Determine the [x, y] coordinate at the center of the cell enclosing the given text.  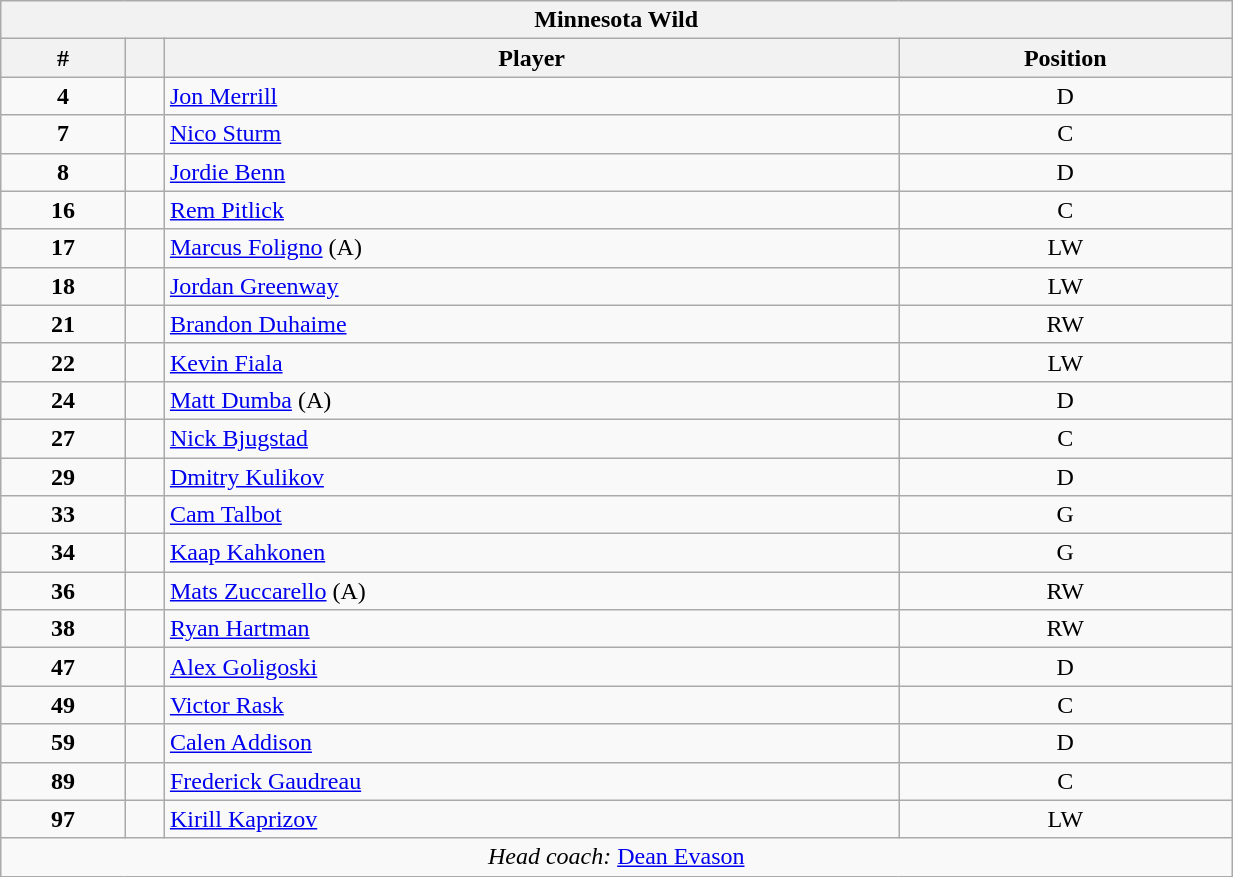
Position [1066, 58]
Frederick Gaudreau [532, 781]
97 [63, 819]
# [63, 58]
38 [63, 629]
4 [63, 96]
8 [63, 172]
Kaap Kahkonen [532, 553]
Nick Bjugstad [532, 438]
Jordan Greenway [532, 286]
59 [63, 743]
Jordie Benn [532, 172]
18 [63, 286]
27 [63, 438]
Minnesota Wild [616, 20]
Jon Merrill [532, 96]
7 [63, 134]
22 [63, 362]
21 [63, 324]
89 [63, 781]
49 [63, 705]
Rem Pitlick [532, 210]
17 [63, 248]
Ryan Hartman [532, 629]
34 [63, 553]
29 [63, 477]
36 [63, 591]
Dmitry Kulikov [532, 477]
Matt Dumba (A) [532, 400]
Kirill Kaprizov [532, 819]
Kevin Fiala [532, 362]
Nico Sturm [532, 134]
Mats Zuccarello (A) [532, 591]
24 [63, 400]
Victor Rask [532, 705]
33 [63, 515]
Cam Talbot [532, 515]
16 [63, 210]
Player [532, 58]
Brandon Duhaime [532, 324]
Head coach: Dean Evason [616, 857]
Marcus Foligno (A) [532, 248]
Calen Addison [532, 743]
47 [63, 667]
Alex Goligoski [532, 667]
